Determine the (x, y) coordinate at the center of the cell enclosing the given text.  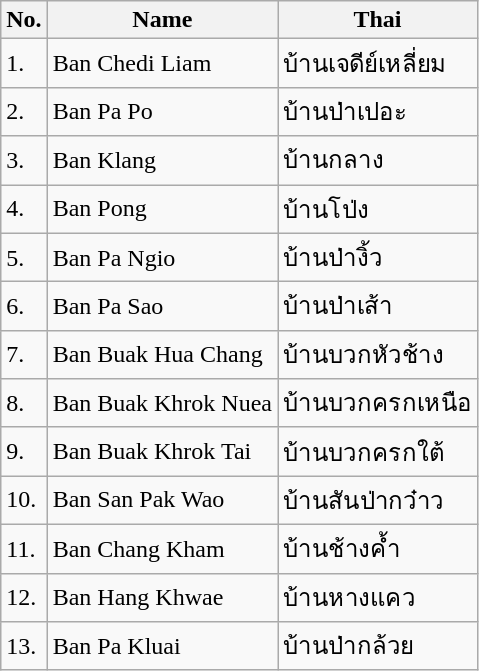
บ้านบวกหัวช้าง (378, 354)
Ban Pa Kluai (162, 646)
Ban Hang Khwae (162, 598)
Ban Chedi Liam (162, 64)
Ban San Pak Wao (162, 500)
บ้านช้างค้ำ (378, 548)
11. (24, 548)
No. (24, 20)
บ้านสันป่ากว๋าว (378, 500)
1. (24, 64)
6. (24, 306)
Ban Chang Kham (162, 548)
Ban Pong (162, 208)
Thai (378, 20)
บ้านกลาง (378, 160)
Ban Klang (162, 160)
Ban Buak Hua Chang (162, 354)
10. (24, 500)
3. (24, 160)
4. (24, 208)
Ban Buak Khrok Tai (162, 452)
บ้านป่าเปอะ (378, 112)
บ้านบวกครกใต้ (378, 452)
Ban Buak Khrok Nuea (162, 404)
8. (24, 404)
บ้านหางแคว (378, 598)
บ้านป่าเส้า (378, 306)
9. (24, 452)
บ้านป่ากล้วย (378, 646)
บ้านโป่ง (378, 208)
12. (24, 598)
Ban Pa Po (162, 112)
บ้านป่างิ้ว (378, 258)
7. (24, 354)
Name (162, 20)
5. (24, 258)
Ban Pa Sao (162, 306)
Ban Pa Ngio (162, 258)
บ้านเจดีย์เหลี่ยม (378, 64)
2. (24, 112)
13. (24, 646)
บ้านบวกครกเหนือ (378, 404)
